Return the (x, y) coordinate for the center point of the cell that contains the specified text.  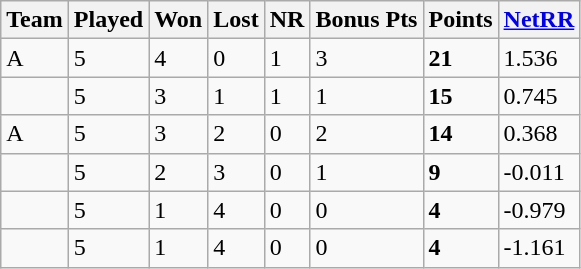
1.536 (539, 58)
14 (460, 134)
Bonus Pts (366, 20)
0.368 (539, 134)
Points (460, 20)
Played (108, 20)
-1.161 (539, 248)
Won (178, 20)
21 (460, 58)
9 (460, 172)
NetRR (539, 20)
Lost (236, 20)
NR (287, 20)
-0.011 (539, 172)
15 (460, 96)
-0.979 (539, 210)
0.745 (539, 96)
Team (35, 20)
